Determine the [x, y] coordinate at the center of the cell enclosing the given text.  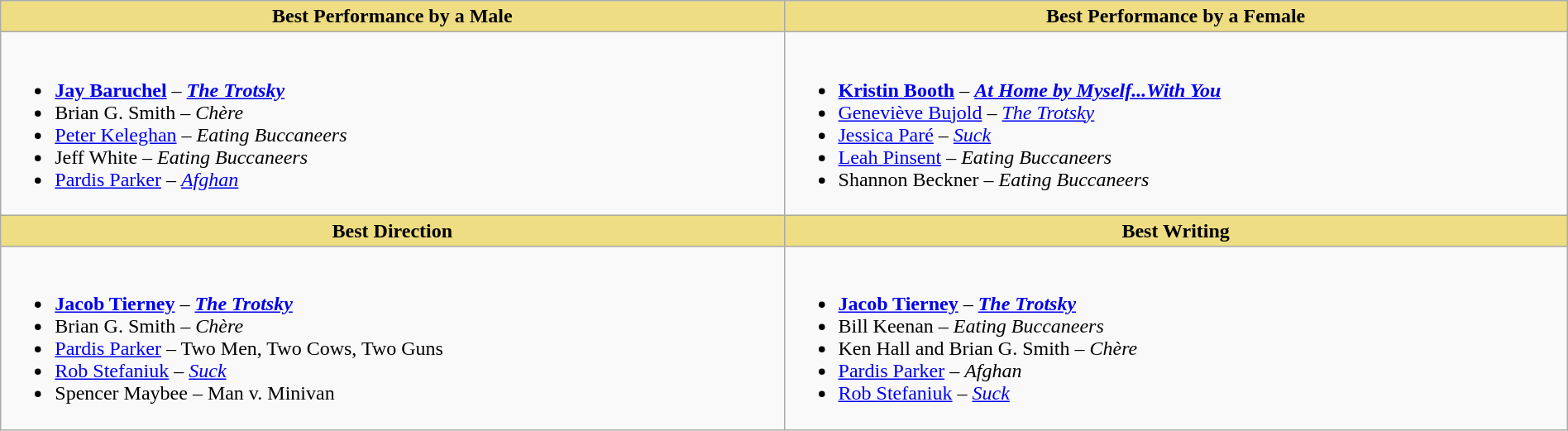
Best Writing [1176, 231]
Jacob Tierney – The TrotskyBrian G. Smith – ChèrePardis Parker – Two Men, Two Cows, Two GunsRob Stefaniuk – SuckSpencer Maybee – Man v. Minivan [392, 338]
Best Direction [392, 231]
Best Performance by a Male [392, 17]
Jacob Tierney – The TrotskyBill Keenan – Eating BuccaneersKen Hall and Brian G. Smith – ChèrePardis Parker – AfghanRob Stefaniuk – Suck [1176, 338]
Jay Baruchel – The TrotskyBrian G. Smith – ChèrePeter Keleghan – Eating BuccaneersJeff White – Eating BuccaneersPardis Parker – Afghan [392, 124]
Best Performance by a Female [1176, 17]
